From the cell containing the given text, extract its center point as (x, y) coordinate. 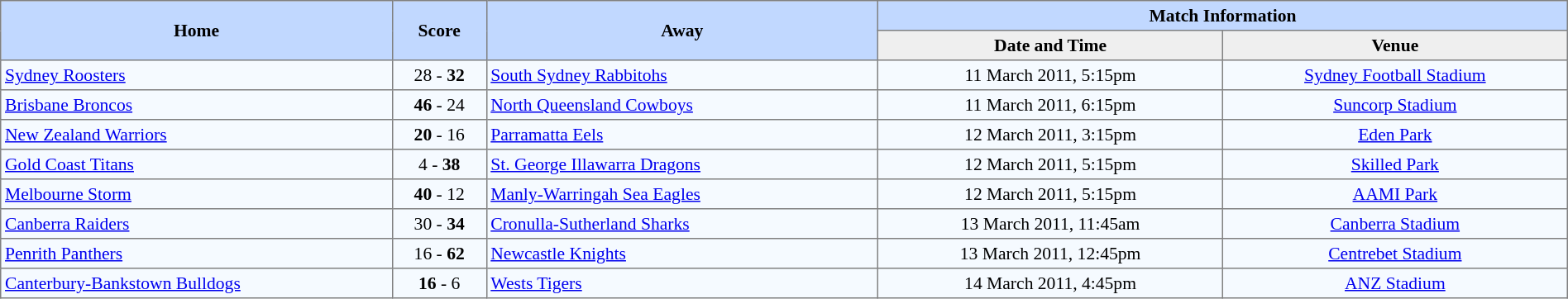
Parramatta Eels (682, 135)
16 - 62 (439, 254)
Suncorp Stadium (1394, 105)
North Queensland Cowboys (682, 105)
14 March 2011, 4:45pm (1050, 283)
Canberra Raiders (197, 224)
Gold Coast Titans (197, 164)
Brisbane Broncos (197, 105)
Venue (1394, 45)
Home (197, 31)
Away (682, 31)
Score (439, 31)
11 March 2011, 5:15pm (1050, 75)
Newcastle Knights (682, 254)
Eden Park (1394, 135)
Match Information (1223, 16)
11 March 2011, 6:15pm (1050, 105)
Melbourne Storm (197, 194)
Penrith Panthers (197, 254)
Sydney Roosters (197, 75)
40 - 12 (439, 194)
Cronulla-Sutherland Sharks (682, 224)
Wests Tigers (682, 283)
12 March 2011, 3:15pm (1050, 135)
16 - 6 (439, 283)
ANZ Stadium (1394, 283)
Date and Time (1050, 45)
South Sydney Rabbitohs (682, 75)
13 March 2011, 12:45pm (1050, 254)
46 - 24 (439, 105)
AAMI Park (1394, 194)
Manly-Warringah Sea Eagles (682, 194)
New Zealand Warriors (197, 135)
Skilled Park (1394, 164)
4 - 38 (439, 164)
St. George Illawarra Dragons (682, 164)
20 - 16 (439, 135)
Canterbury-Bankstown Bulldogs (197, 283)
28 - 32 (439, 75)
13 March 2011, 11:45am (1050, 224)
30 - 34 (439, 224)
Centrebet Stadium (1394, 254)
Sydney Football Stadium (1394, 75)
Canberra Stadium (1394, 224)
